Find where the given text appears and provide that cell's center as (x, y) coordinate. 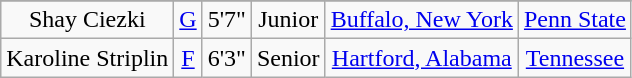
F (188, 58)
6'3" (226, 58)
Shay Ciezki (88, 20)
G (188, 20)
Buffalo, New York (422, 20)
Tennessee (574, 58)
Karoline Striplin (88, 58)
Senior (288, 58)
Junior (288, 20)
Hartford, Alabama (422, 58)
5'7" (226, 20)
Penn State (574, 20)
